Determine the [X, Y] coordinate at the center of the cell enclosing the given text.  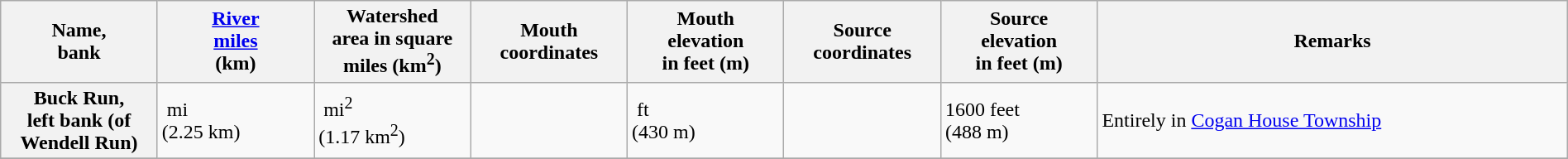
River miles (km) [235, 41]
Source coordinates [862, 41]
mi2 (1.17 km2) [392, 120]
Remarks [1332, 41]
mi (2.25 km) [235, 120]
Buck Run,left bank (of Wendell Run) [79, 120]
Mouth elevation in feet (m) [706, 41]
1600 feet(488 m) [1019, 120]
Entirely in Cogan House Township [1332, 120]
ft (430 m) [706, 120]
Mouth coordinates [549, 41]
Source elevation in feet (m) [1019, 41]
Watershedarea in square miles (km2) [392, 41]
Name, bank [79, 41]
